For the text-containing cell, return its midpoint in (X, Y) coordinate format. 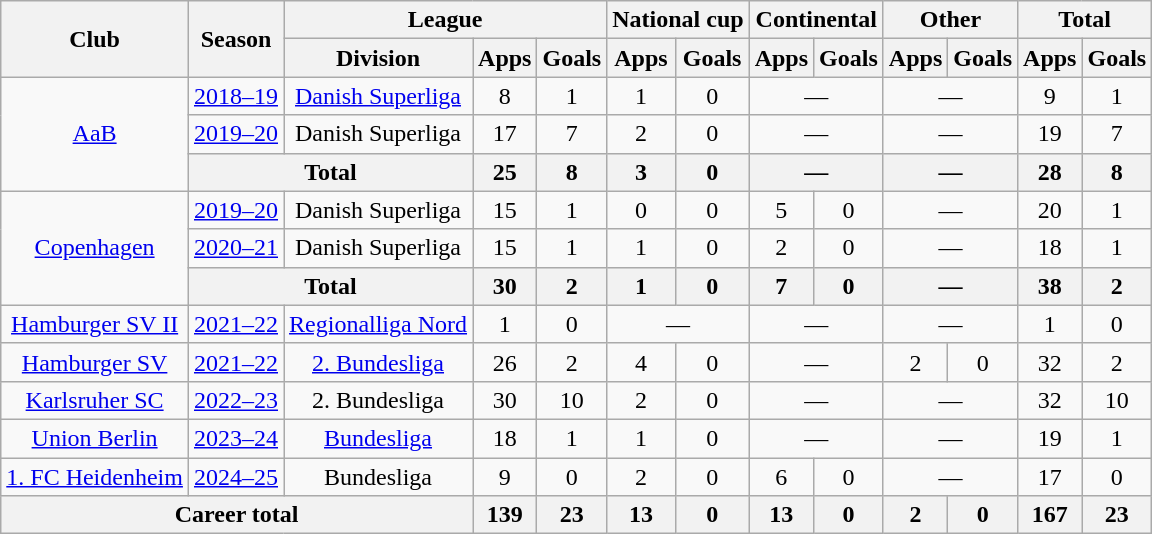
AaB (95, 134)
Other (950, 20)
139 (505, 515)
5 (781, 210)
25 (505, 172)
Copenhagen (95, 248)
2018–19 (236, 96)
Season (236, 39)
26 (505, 362)
1. FC Heidenheim (95, 477)
6 (781, 477)
Club (95, 39)
167 (1050, 515)
Division (378, 58)
28 (1050, 172)
Union Berlin (95, 438)
4 (641, 362)
2022–23 (236, 400)
Regionalliga Nord (378, 324)
3 (641, 172)
Hamburger SV II (95, 324)
2020–21 (236, 248)
2023–24 (236, 438)
National cup (678, 20)
League (446, 20)
38 (1050, 286)
Karlsruher SC (95, 400)
20 (1050, 210)
Hamburger SV (95, 362)
Continental (816, 20)
2024–25 (236, 477)
Career total (237, 515)
